Return (X, Y) of the center of cell containing provided text 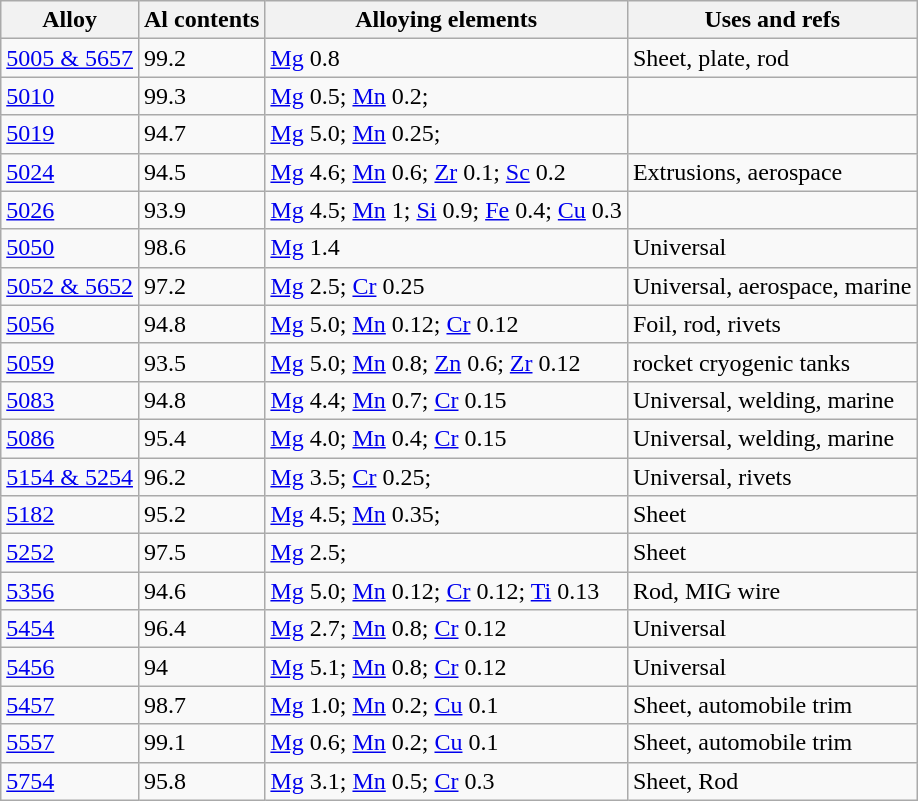
Mg 5.0; Mn 0.25; (446, 134)
Mg 2.7; Mn 0.8; Cr 0.12 (446, 629)
93.9 (201, 210)
Mg 5.0; Mn 0.12; Cr 0.12; Ti 0.13 (446, 591)
5005 & 5657 (70, 58)
5356 (70, 591)
Mg 0.6; Mn 0.2; Cu 0.1 (446, 743)
98.7 (201, 705)
Alloy (70, 20)
93.5 (201, 362)
95.2 (201, 515)
96.4 (201, 629)
95.8 (201, 781)
5083 (70, 400)
Al contents (201, 20)
Mg 1.4 (446, 248)
Mg 0.5; Mn 0.2; (446, 96)
97.2 (201, 286)
Sheet, plate, rod (772, 58)
Mg 5.0; Mn 0.12; Cr 0.12 (446, 324)
Mg 5.0; Mn 0.8; Zn 0.6; Zr 0.12 (446, 362)
Mg 3.5; Cr 0.25; (446, 477)
95.4 (201, 438)
94.6 (201, 591)
96.2 (201, 477)
5052 & 5652 (70, 286)
5456 (70, 667)
5557 (70, 743)
97.5 (201, 553)
5754 (70, 781)
5026 (70, 210)
98.6 (201, 248)
5454 (70, 629)
Universal, aerospace, marine (772, 286)
Mg 2.5; (446, 553)
Mg 4.0; Mn 0.4; Cr 0.15 (446, 438)
Mg 5.1; Mn 0.8; Cr 0.12 (446, 667)
Mg 4.4; Mn 0.7; Cr 0.15 (446, 400)
5086 (70, 438)
5050 (70, 248)
94.7 (201, 134)
Alloying elements (446, 20)
Mg 0.8 (446, 58)
Universal, rivets (772, 477)
99.3 (201, 96)
Sheet, Rod (772, 781)
5024 (70, 172)
Extrusions, aerospace (772, 172)
94 (201, 667)
5457 (70, 705)
99.1 (201, 743)
rocket cryogenic tanks (772, 362)
5019 (70, 134)
Mg 2.5; Cr 0.25 (446, 286)
Mg 3.1; Mn 0.5; Cr 0.3 (446, 781)
5252 (70, 553)
Mg 4.6; Mn 0.6; Zr 0.1; Sc 0.2 (446, 172)
5056 (70, 324)
94.5 (201, 172)
99.2 (201, 58)
Uses and refs (772, 20)
Mg 4.5; Mn 0.35; (446, 515)
Mg 1.0; Mn 0.2; Cu 0.1 (446, 705)
Rod, MIG wire (772, 591)
Foil, rod, rivets (772, 324)
5010 (70, 96)
5182 (70, 515)
5154 & 5254 (70, 477)
Mg 4.5; Mn 1; Si 0.9; Fe 0.4; Cu 0.3 (446, 210)
5059 (70, 362)
